Scan for the cell matching the given text and deliver its (x, y) coordinate at center. 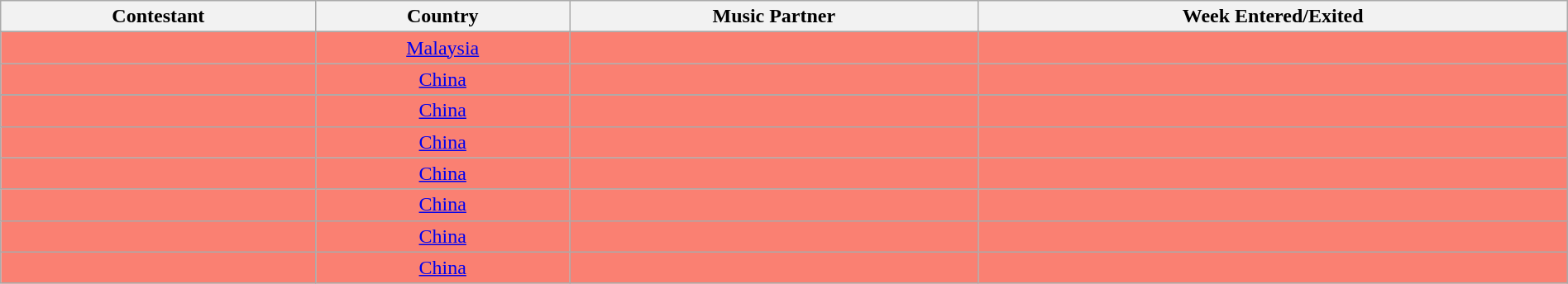
Week Entered/Exited (1273, 17)
Malaysia (443, 48)
Contestant (159, 17)
Music Partner (774, 17)
Country (443, 17)
